Capture the cell that displays the provided text and extract its [X, Y] central coordinate. 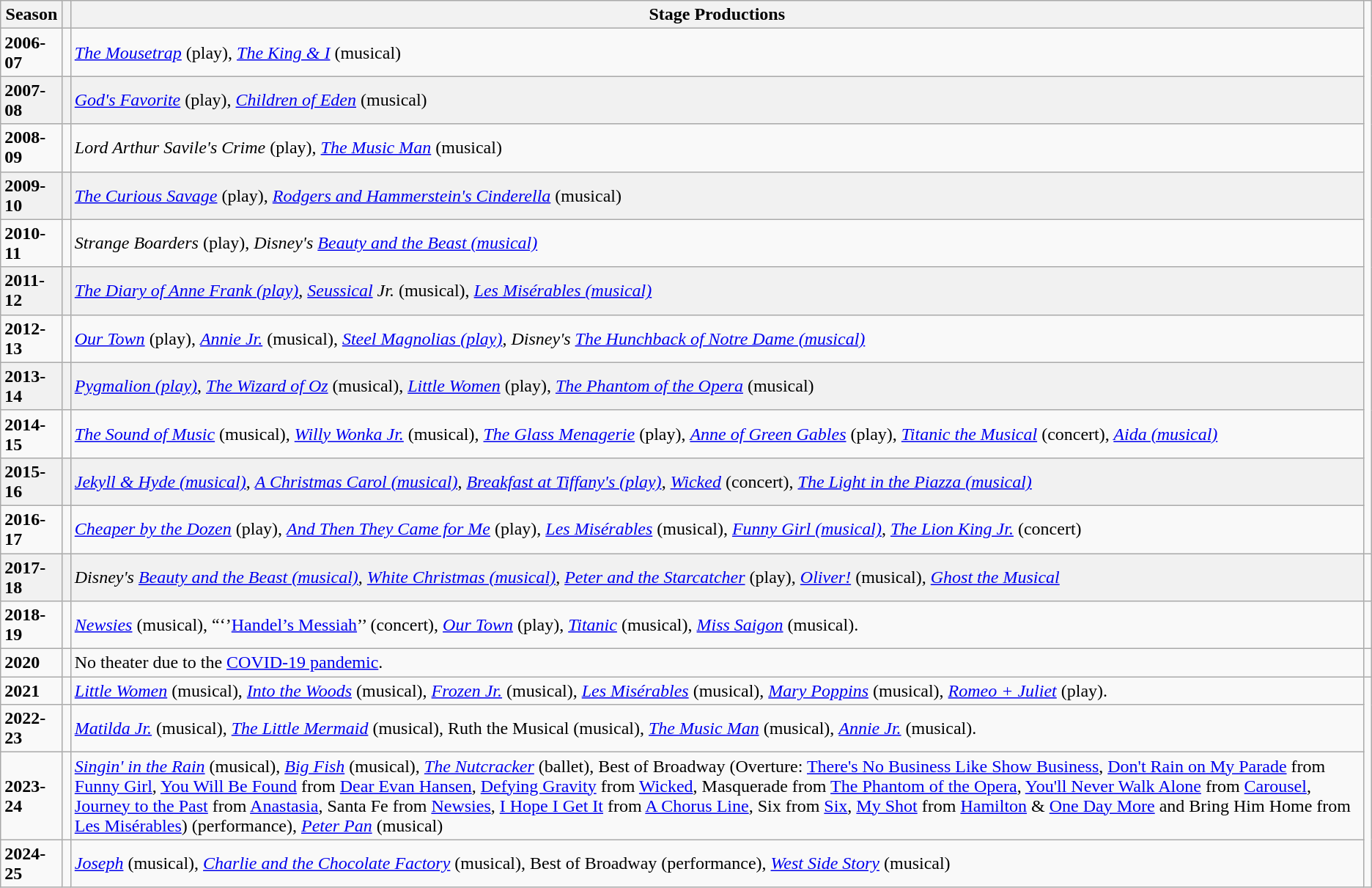
Matilda Jr. (musical), The Little Mermaid (musical), Ruth the Musical (musical), The Music Man (musical), Annie Jr. (musical). [717, 729]
2006-07 [32, 53]
2009-10 [32, 195]
2010-11 [32, 243]
God's Favorite (play), Children of Eden (musical) [717, 100]
Disney's Beauty and the Beast (musical), White Christmas (musical), Peter and the Starcatcher (play), Oliver! (musical), Ghost the Musical [717, 576]
2017-18 [32, 576]
Season [32, 15]
2007-08 [32, 100]
2016-17 [32, 529]
Stage Productions [717, 15]
2012-13 [32, 339]
2020 [32, 663]
2018-19 [32, 625]
Cheaper by the Dozen (play), And Then They Came for Me (play), Les Misérables (musical), Funny Girl (musical), The Lion King Jr. (concert) [717, 529]
Newsies (musical), “‘’Handel’s Messiah’’ (concert), Our Town (play), Titanic (musical), Miss Saigon (musical). [717, 625]
Little Women (musical), Into the Woods (musical), Frozen Jr. (musical), Les Misérables (musical), Mary Poppins (musical), Romeo + Juliet (play). [717, 691]
Pygmalion (play), The Wizard of Oz (musical), Little Women (play), The Phantom of the Opera (musical) [717, 386]
No theater due to the COVID-19 pandemic. [717, 663]
2015-16 [32, 481]
Lord Arthur Savile's Crime (play), The Music Man (musical) [717, 148]
2021 [32, 691]
Our Town (play), Annie Jr. (musical), Steel Magnolias (play), Disney's The Hunchback of Notre Dame (musical) [717, 339]
2011-12 [32, 290]
The Mousetrap (play), The King & I (musical) [717, 53]
2008-09 [32, 148]
2023-24 [32, 796]
The Curious Savage (play), Rodgers and Hammerstein's Cinderella (musical) [717, 195]
2024-25 [32, 864]
Strange Boarders (play), Disney's Beauty and the Beast (musical) [717, 243]
2022-23 [32, 729]
2013-14 [32, 386]
Jekyll & Hyde (musical), A Christmas Carol (musical), Breakfast at Tiffany's (play), Wicked (concert), The Light in the Piazza (musical) [717, 481]
The Diary of Anne Frank (play), Seussical Jr. (musical), Les Misérables (musical) [717, 290]
Joseph (musical), Charlie and the Chocolate Factory (musical), Best of Broadway (performance), West Side Story (musical) [717, 864]
2014-15 [32, 434]
